Capture the cell that displays the provided text and extract its [x, y] central coordinate. 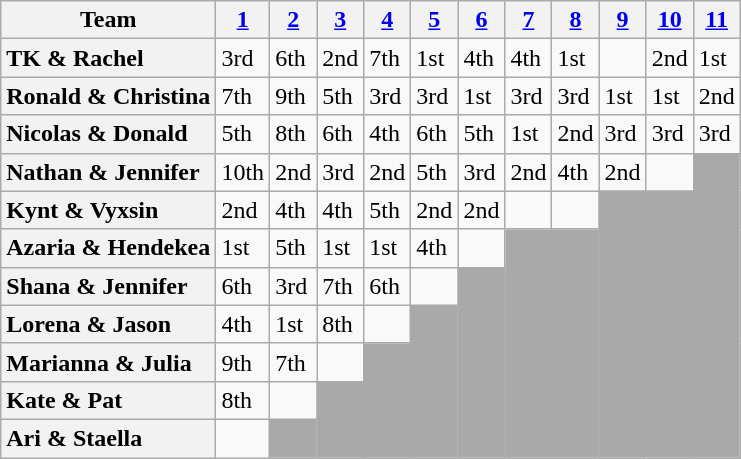
Ari & Staella [108, 438]
Nathan & Jennifer [108, 172]
7 [528, 20]
Team [108, 20]
10 [670, 20]
Azaria & Hendekea [108, 248]
10th [243, 172]
Lorena & Jason [108, 324]
2 [294, 20]
11 [716, 20]
9 [622, 20]
Marianna & Julia [108, 362]
TK & Rachel [108, 58]
Kynt & Vyxsin [108, 210]
Kate & Pat [108, 400]
4 [388, 20]
Shana & Jennifer [108, 286]
3 [340, 20]
1 [243, 20]
5 [434, 20]
8 [576, 20]
Nicolas & Donald [108, 134]
6 [482, 20]
Ronald & Christina [108, 96]
